Return the (X, Y) coordinate for the center point of the cell that contains the specified text.  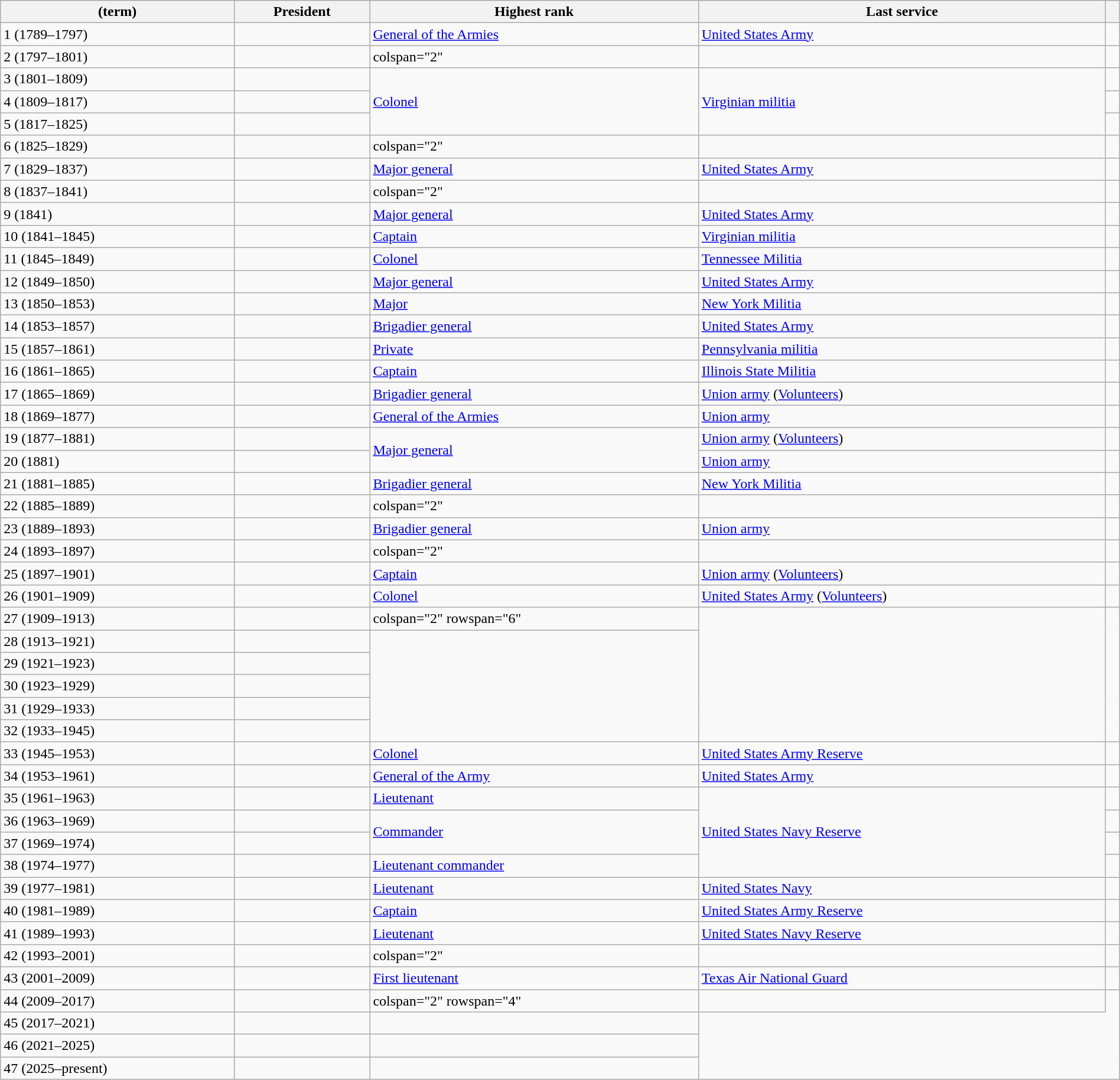
2 (1797–1801) (118, 57)
18 (1869–1877) (118, 416)
27 (1909–1913) (118, 618)
General of the Army (534, 776)
42 (1993–2001) (118, 955)
(term) (118, 12)
United States Army (Volunteers) (901, 596)
President (302, 12)
22 (1885–1889) (118, 506)
14 (1853–1857) (118, 327)
Private (534, 349)
15 (1857–1861) (118, 349)
Lieutenant commander (534, 866)
23 (1889–1893) (118, 528)
7 (1829–1837) (118, 169)
13 (1850–1853) (118, 304)
39 (1977–1981) (118, 888)
Commander (534, 832)
24 (1893–1897) (118, 551)
46 (2021–2025) (118, 1046)
38 (1974–1977) (118, 866)
47 (2025–present) (118, 1068)
26 (1901–1909) (118, 596)
Pennsylvania militia (901, 349)
17 (1865–1869) (118, 394)
36 (1963–1969) (118, 821)
colspan="2" rowspan="4" (534, 1001)
4 (1809–1817) (118, 102)
Tennessee Militia (901, 259)
45 (2017–2021) (118, 1023)
33 (1945–1953) (118, 753)
31 (1929–1933) (118, 709)
20 (1881) (118, 461)
9 (1841) (118, 214)
11 (1845–1849) (118, 259)
41 (1989–1993) (118, 933)
29 (1921–1923) (118, 664)
United States Navy (901, 888)
37 (1969–1974) (118, 843)
32 (1933–1945) (118, 731)
44 (2009–2017) (118, 1001)
Illinois State Militia (901, 371)
19 (1877–1881) (118, 439)
Texas Air National Guard (901, 978)
1 (1789–1797) (118, 34)
35 (1961–1963) (118, 798)
40 (1981–1989) (118, 911)
34 (1953–1961) (118, 776)
8 (1837–1841) (118, 191)
5 (1817–1825) (118, 124)
25 (1897–1901) (118, 573)
Last service (901, 12)
21 (1881–1885) (118, 484)
12 (1849–1850) (118, 282)
Major (534, 304)
Highest rank (534, 12)
16 (1861–1865) (118, 371)
30 (1923–1929) (118, 686)
colspan="2" rowspan="6" (534, 618)
28 (1913–1921) (118, 641)
First lieutenant (534, 978)
43 (2001–2009) (118, 978)
6 (1825–1829) (118, 146)
10 (1841–1845) (118, 236)
3 (1801–1809) (118, 79)
